Search for the cell housing the specified text and yield its [x, y] center coordinate. 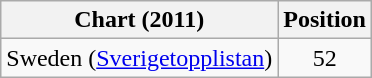
Sweden (Sverigetopplistan) [140, 58]
52 [325, 58]
Chart (2011) [140, 20]
Position [325, 20]
